Capture the cell that displays the provided text and extract its (X, Y) central coordinate. 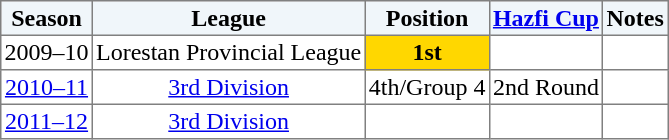
2009–10 (47, 52)
2nd Round (546, 87)
4th/Group 4 (427, 87)
2011–12 (47, 121)
League (228, 18)
1st (427, 52)
Lorestan Provincial League (228, 52)
Notes (636, 18)
Hazfi Cup (546, 18)
Season (47, 18)
Position (427, 18)
2010–11 (47, 87)
